Pinpoint the cell where the given text exists, returning its [x, y] midpoint coordinate. 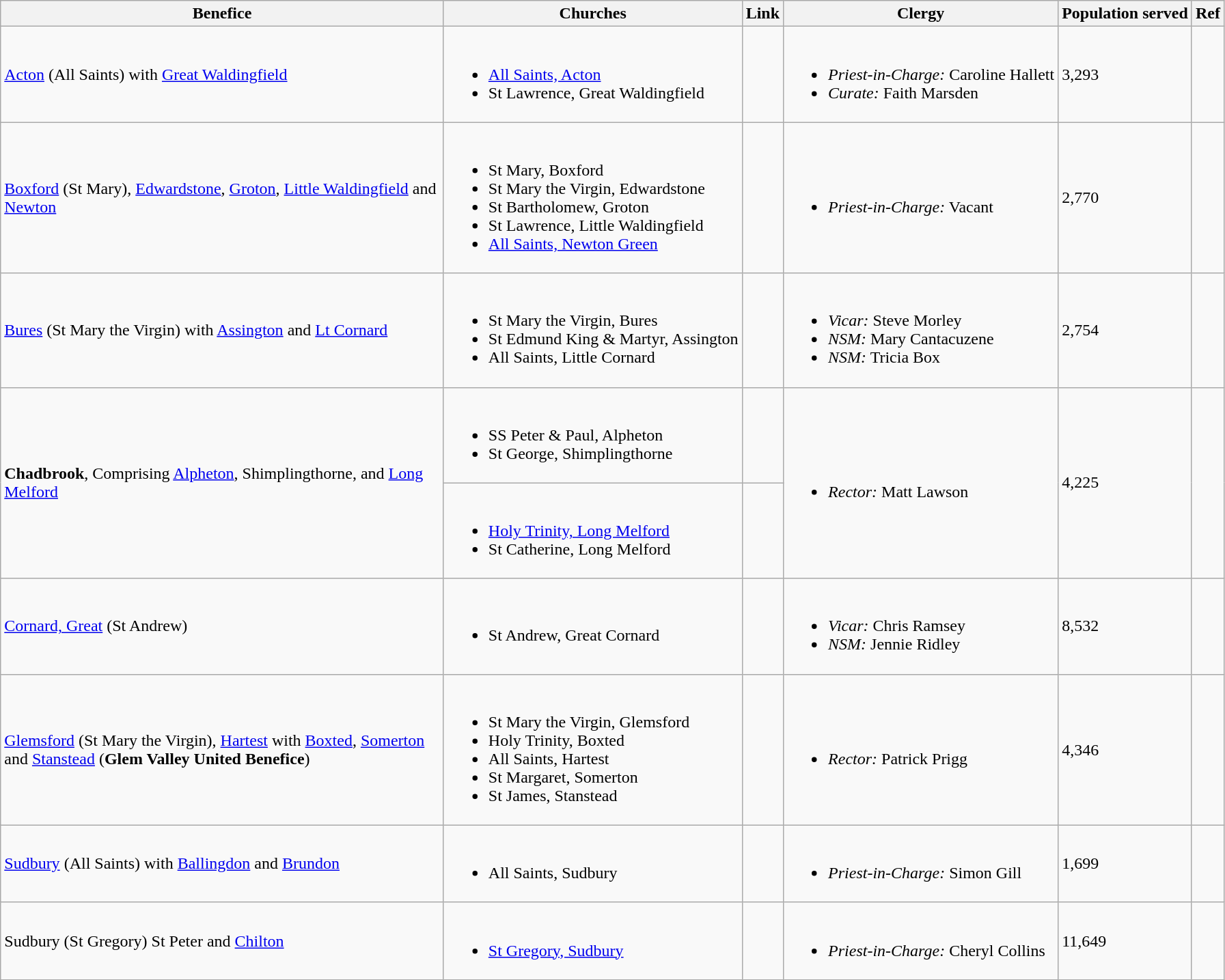
Priest-in-Charge: Vacant [921, 198]
St Gregory, Sudbury [593, 941]
Rector: Patrick Prigg [921, 750]
Clergy [921, 14]
Acton (All Saints) with Great Waldingfield [223, 74]
All Saints, ActonSt Lawrence, Great Waldingfield [593, 74]
4,225 [1125, 483]
Vicar: Steve MorleyNSM: Mary CantacuzeneNSM: Tricia Box [921, 331]
St Andrew, Great Cornard [593, 626]
Rector: Matt Lawson [921, 483]
Benefice [223, 14]
Priest-in-Charge: Caroline HallettCurate: Faith Marsden [921, 74]
SS Peter & Paul, AlphetonSt George, Shimplingthorne [593, 435]
Ref [1208, 14]
All Saints, Sudbury [593, 863]
Holy Trinity, Long MelfordSt Catherine, Long Melford [593, 531]
11,649 [1125, 941]
Sudbury (All Saints) with Ballingdon and Brundon [223, 863]
8,532 [1125, 626]
Chadbrook, Comprising Alpheton, Shimplingthorne, and Long Melford [223, 483]
St Mary the Virgin, GlemsfordHoly Trinity, BoxtedAll Saints, HartestSt Margaret, SomertonSt James, Stanstead [593, 750]
Bures (St Mary the Virgin) with Assington and Lt Cornard [223, 331]
Priest-in-Charge: Simon Gill [921, 863]
4,346 [1125, 750]
2,754 [1125, 331]
2,770 [1125, 198]
St Mary, BoxfordSt Mary the Virgin, EdwardstoneSt Bartholomew, GrotonSt Lawrence, Little WaldingfieldAll Saints, Newton Green [593, 198]
3,293 [1125, 74]
Cornard, Great (St Andrew) [223, 626]
1,699 [1125, 863]
Churches [593, 14]
St Mary the Virgin, BuresSt Edmund King & Martyr, AssingtonAll Saints, Little Cornard [593, 331]
Boxford (St Mary), Edwardstone, Groton, Little Waldingfield and Newton [223, 198]
Link [762, 14]
Glemsford (St Mary the Virgin), Hartest with Boxted, Somerton and Stanstead (Glem Valley United Benefice) [223, 750]
Priest-in-Charge: Cheryl Collins [921, 941]
Population served [1125, 14]
Sudbury (St Gregory) St Peter and Chilton [223, 941]
Vicar: Chris RamseyNSM: Jennie Ridley [921, 626]
